Search for the cell housing the specified text and yield its (x, y) center coordinate. 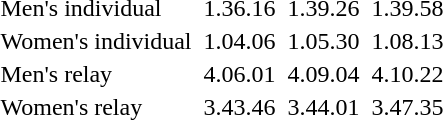
1.04.06 (240, 41)
4.09.04 (324, 74)
1.05.30 (324, 41)
4.06.01 (240, 74)
